Return the [X, Y] coordinate for the center point of the cell that contains the specified text.  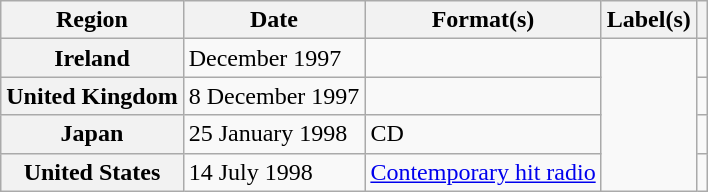
14 July 1998 [274, 172]
Japan [92, 134]
25 January 1998 [274, 134]
United States [92, 172]
Label(s) [648, 20]
8 December 1997 [274, 96]
Format(s) [483, 20]
Ireland [92, 58]
United Kingdom [92, 96]
Contemporary hit radio [483, 172]
Date [274, 20]
Region [92, 20]
December 1997 [274, 58]
CD [483, 134]
